Locate the cell with the specified text and output its [X, Y] center coordinate. 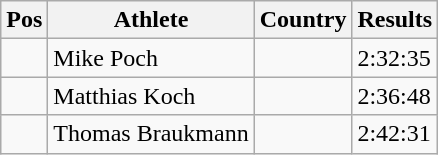
Pos [24, 20]
2:42:31 [395, 134]
Country [303, 20]
Mike Poch [151, 58]
2:32:35 [395, 58]
Thomas Braukmann [151, 134]
Athlete [151, 20]
2:36:48 [395, 96]
Matthias Koch [151, 96]
Results [395, 20]
